From the cell containing the given text, extract its center point as [X, Y] coordinate. 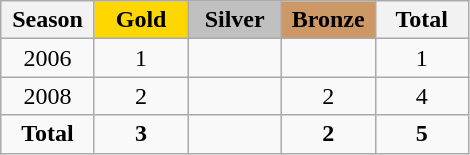
5 [422, 134]
3 [141, 134]
4 [422, 96]
2008 [48, 96]
Season [48, 20]
Gold [141, 20]
Silver [235, 20]
Bronze [328, 20]
2006 [48, 58]
